Return the (x, y) coordinate for the center point of the cell that contains the specified text.  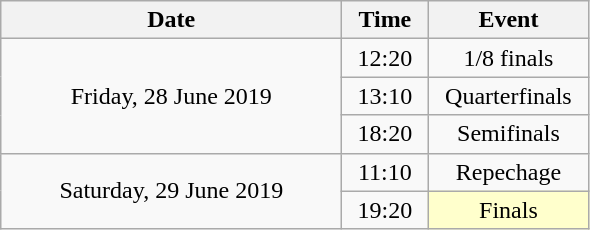
Semifinals (508, 134)
Event (508, 20)
Repechage (508, 172)
Date (172, 20)
13:10 (385, 96)
1/8 finals (508, 58)
12:20 (385, 58)
Friday, 28 June 2019 (172, 96)
Saturday, 29 June 2019 (172, 191)
Time (385, 20)
19:20 (385, 210)
Quarterfinals (508, 96)
11:10 (385, 172)
18:20 (385, 134)
Finals (508, 210)
